Pinpoint the cell where the given text exists, returning its (X, Y) midpoint coordinate. 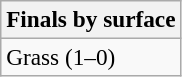
Grass (1–0) (91, 57)
Finals by surface (91, 19)
